Extract the [X, Y] coordinate from the center of the cell holding the provided text.  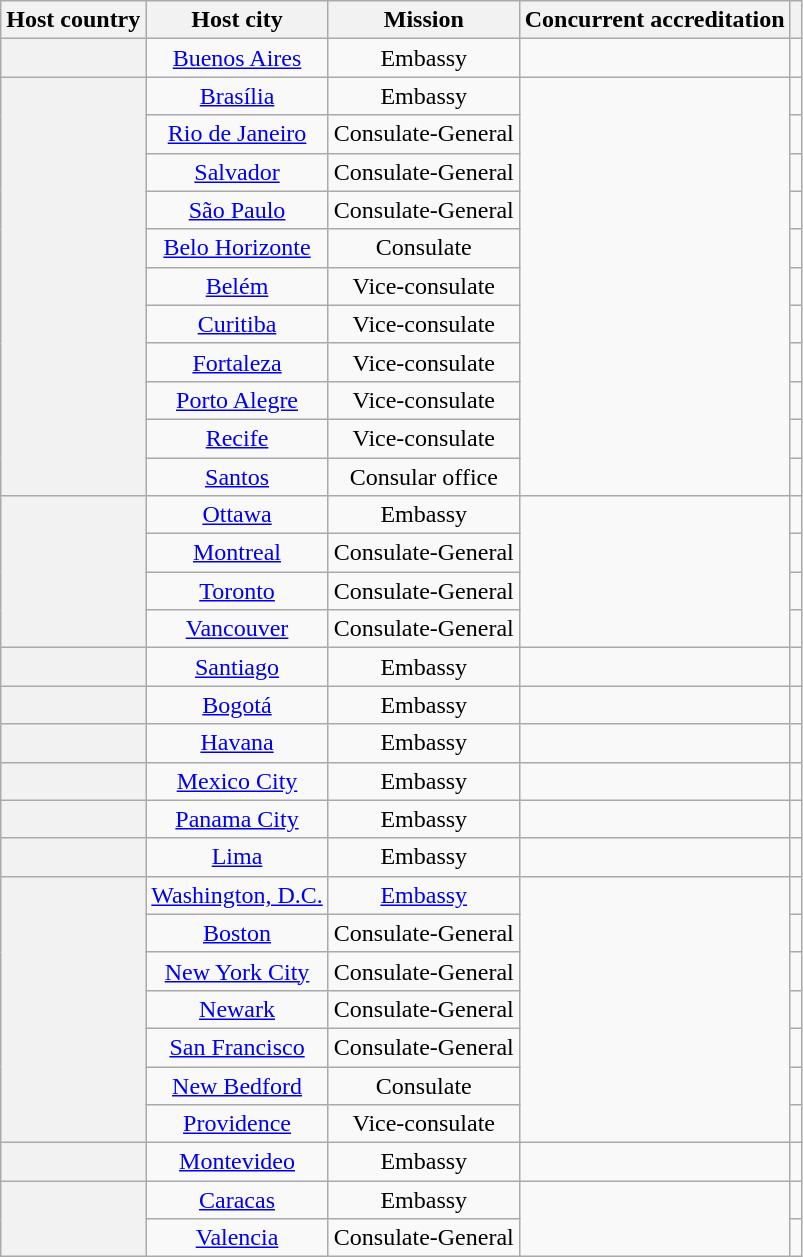
Fortaleza [237, 362]
Valencia [237, 1238]
Santos [237, 477]
Washington, D.C. [237, 895]
Concurrent accreditation [654, 20]
Salvador [237, 172]
Host country [74, 20]
Montreal [237, 553]
Recife [237, 438]
Ottawa [237, 515]
Boston [237, 933]
Caracas [237, 1200]
Toronto [237, 591]
Mission [424, 20]
Providence [237, 1124]
Mexico City [237, 781]
San Francisco [237, 1047]
Rio de Janeiro [237, 134]
Santiago [237, 667]
Lima [237, 857]
Montevideo [237, 1162]
Panama City [237, 819]
Belém [237, 286]
Buenos Aires [237, 58]
Newark [237, 1009]
Host city [237, 20]
Porto Alegre [237, 400]
Havana [237, 743]
São Paulo [237, 210]
Bogotá [237, 705]
Brasília [237, 96]
Curitiba [237, 324]
Belo Horizonte [237, 248]
Vancouver [237, 629]
Consular office [424, 477]
New Bedford [237, 1085]
New York City [237, 971]
